From the cell containing the given text, extract its center point as [x, y] coordinate. 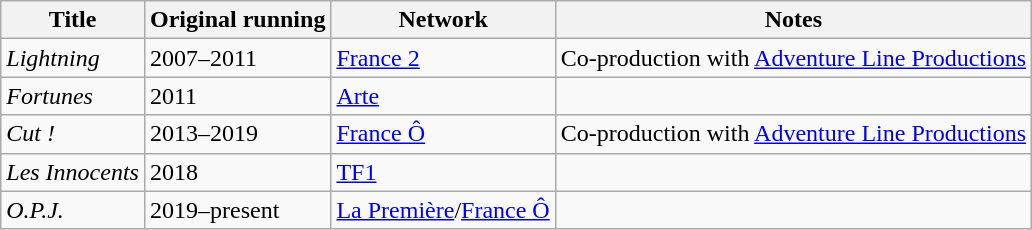
Les Innocents [73, 172]
France 2 [443, 58]
Title [73, 20]
Network [443, 20]
2011 [237, 96]
Notes [793, 20]
Original running [237, 20]
La Première/France Ô [443, 210]
2013–2019 [237, 134]
Arte [443, 96]
2019–present [237, 210]
O.P.J. [73, 210]
2007–2011 [237, 58]
Cut ! [73, 134]
2018 [237, 172]
TF1 [443, 172]
Lightning [73, 58]
Fortunes [73, 96]
France Ô [443, 134]
